For the text-containing cell, return its midpoint in (X, Y) coordinate format. 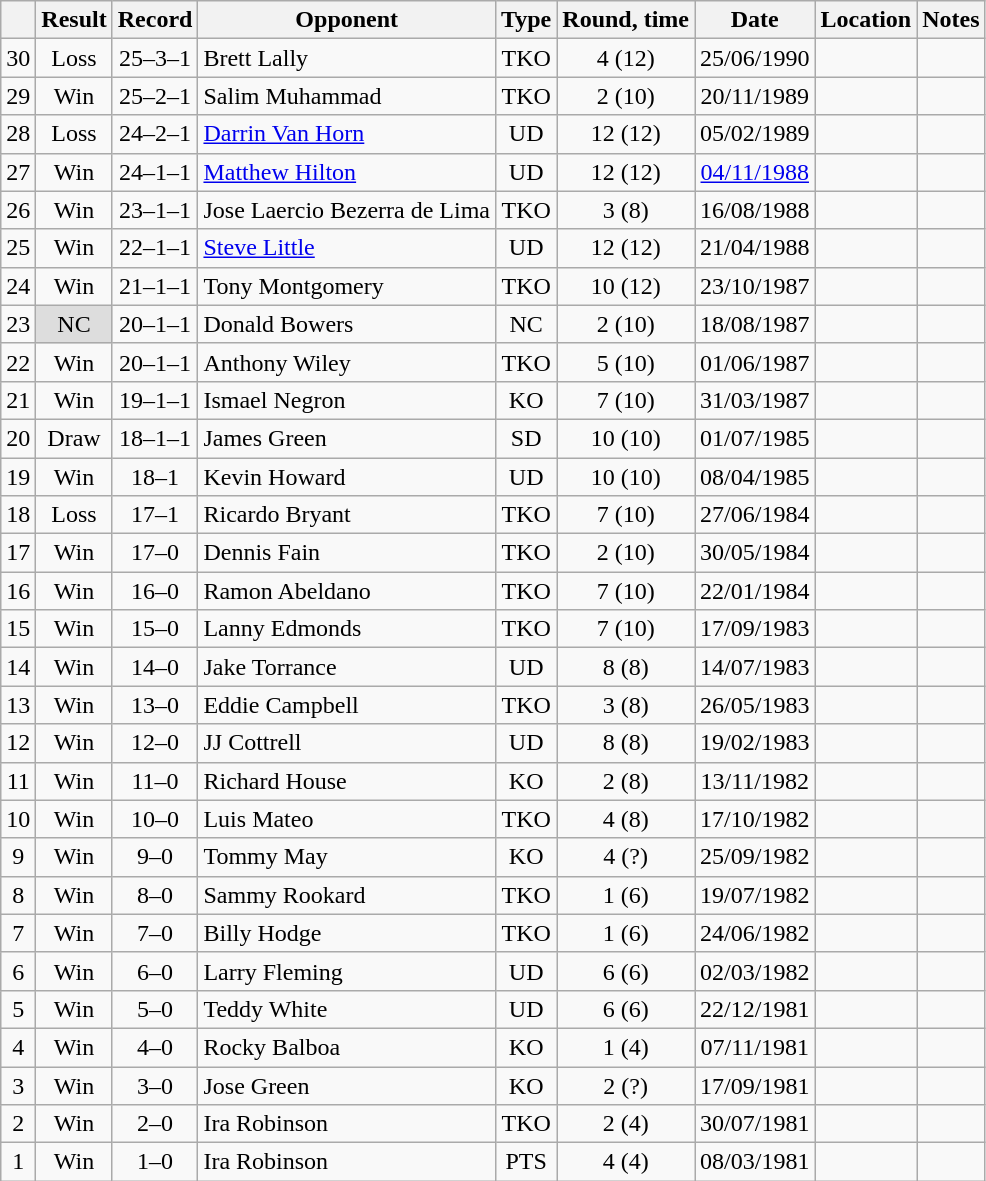
15–0 (155, 629)
25–3–1 (155, 58)
23 (18, 324)
17 (18, 553)
4 (12) (626, 58)
25/06/1990 (755, 58)
4–0 (155, 1047)
1 (18, 1162)
Billy Hodge (347, 933)
30/05/1984 (755, 553)
24 (18, 286)
Darrin Van Horn (347, 134)
25–2–1 (155, 96)
01/07/1985 (755, 438)
Opponent (347, 20)
28 (18, 134)
17/09/1983 (755, 629)
JJ Cottrell (347, 743)
17–1 (155, 515)
19/07/1982 (755, 895)
4 (18, 1047)
01/06/1987 (755, 362)
2 (18, 1124)
18–1–1 (155, 438)
Ricardo Bryant (347, 515)
Round, time (626, 20)
2 (4) (626, 1124)
21–1–1 (155, 286)
18 (18, 515)
Salim Muhammad (347, 96)
Steve Little (347, 248)
20 (18, 438)
7 (18, 933)
29 (18, 96)
23–1–1 (155, 210)
8–0 (155, 895)
Ramon Abeldano (347, 591)
08/04/1985 (755, 477)
James Green (347, 438)
9–0 (155, 857)
Tony Montgomery (347, 286)
Ismael Negron (347, 400)
23/10/1987 (755, 286)
4 (8) (626, 819)
05/02/1989 (755, 134)
13–0 (155, 705)
16 (18, 591)
Record (155, 20)
10–0 (155, 819)
Luis Mateo (347, 819)
14/07/1983 (755, 667)
15 (18, 629)
Richard House (347, 781)
21 (18, 400)
Anthony Wiley (347, 362)
11 (18, 781)
4 (?) (626, 857)
08/03/1981 (755, 1162)
20/11/1989 (755, 96)
Jake Torrance (347, 667)
8 (18, 895)
02/03/1982 (755, 971)
22/12/1981 (755, 1009)
18–1 (155, 477)
Dennis Fain (347, 553)
Matthew Hilton (347, 172)
30/07/1981 (755, 1124)
4 (4) (626, 1162)
Teddy White (347, 1009)
26 (18, 210)
17/10/1982 (755, 819)
PTS (526, 1162)
Date (755, 20)
12–0 (155, 743)
13 (18, 705)
14 (18, 667)
Jose Laercio Bezerra de Lima (347, 210)
04/11/1988 (755, 172)
19 (18, 477)
6–0 (155, 971)
Larry Fleming (347, 971)
22–1–1 (155, 248)
21/04/1988 (755, 248)
24–1–1 (155, 172)
19/02/1983 (755, 743)
17–0 (155, 553)
Result (74, 20)
19–1–1 (155, 400)
12 (18, 743)
3 (18, 1085)
Brett Lally (347, 58)
Location (866, 20)
Lanny Edmonds (347, 629)
Rocky Balboa (347, 1047)
16–0 (155, 591)
26/05/1983 (755, 705)
17/09/1981 (755, 1085)
10 (18, 819)
5 (18, 1009)
2 (8) (626, 781)
Notes (951, 20)
Draw (74, 438)
24/06/1982 (755, 933)
3–0 (155, 1085)
Tommy May (347, 857)
Donald Bowers (347, 324)
18/08/1987 (755, 324)
25 (18, 248)
Jose Green (347, 1085)
31/03/1987 (755, 400)
Kevin Howard (347, 477)
27/06/1984 (755, 515)
2 (?) (626, 1085)
2–0 (155, 1124)
9 (18, 857)
22 (18, 362)
6 (18, 971)
13/11/1982 (755, 781)
24–2–1 (155, 134)
16/08/1988 (755, 210)
Sammy Rookard (347, 895)
Type (526, 20)
10 (12) (626, 286)
1–0 (155, 1162)
Eddie Campbell (347, 705)
30 (18, 58)
25/09/1982 (755, 857)
7–0 (155, 933)
27 (18, 172)
22/01/1984 (755, 591)
11–0 (155, 781)
SD (526, 438)
5 (10) (626, 362)
14–0 (155, 667)
5–0 (155, 1009)
1 (4) (626, 1047)
07/11/1981 (755, 1047)
